Provide the (X, Y) coordinate of the cell's center where the given text is located.  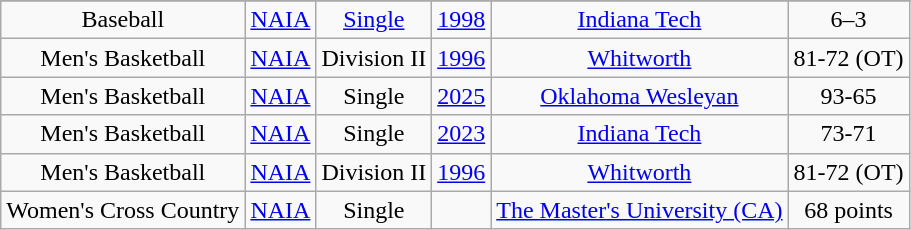
73-71 (848, 134)
Oklahoma Wesleyan (640, 96)
2023 (462, 134)
68 points (848, 210)
93-65 (848, 96)
1998 (462, 20)
The Master's University (CA) (640, 210)
6–3 (848, 20)
Baseball (123, 20)
2025 (462, 96)
Women's Cross Country (123, 210)
